Output the (x, y) coordinate of the center of the cell containing the given text.  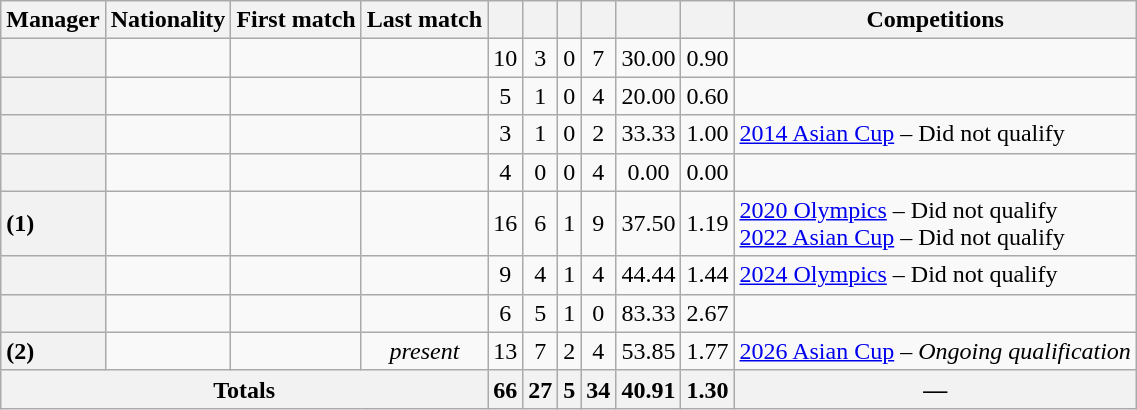
1.77 (708, 351)
2.67 (708, 313)
30.00 (648, 58)
44.44 (648, 275)
Nationality (168, 20)
2020 Olympics – Did not qualify2022 Asian Cup – Did not qualify (935, 224)
1.44 (708, 275)
16 (506, 224)
0.90 (708, 58)
1.19 (708, 224)
1.00 (708, 134)
33.33 (648, 134)
0.60 (708, 96)
Competitions (935, 20)
40.91 (648, 389)
Manager (53, 20)
(1) (53, 224)
present (424, 351)
— (935, 389)
10 (506, 58)
53.85 (648, 351)
1.30 (708, 389)
2024 Olympics – Did not qualify (935, 275)
Last match (424, 20)
20.00 (648, 96)
37.50 (648, 224)
2026 Asian Cup – Ongoing qualification (935, 351)
Totals (244, 389)
83.33 (648, 313)
13 (506, 351)
2014 Asian Cup – Did not qualify (935, 134)
(2) (53, 351)
First match (296, 20)
66 (506, 389)
27 (540, 389)
34 (598, 389)
